Find where the given text appears and provide that cell's center as (X, Y) coordinate. 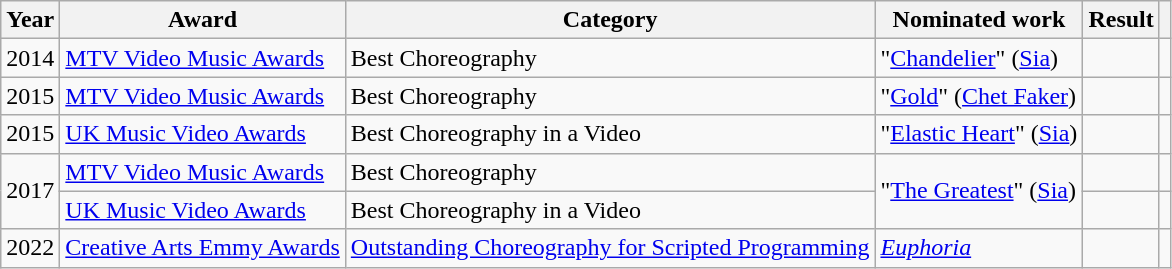
Result (1121, 20)
2017 (30, 191)
"Elastic Heart" (Sia) (979, 134)
Nominated work (979, 20)
Euphoria (979, 248)
2022 (30, 248)
Creative Arts Emmy Awards (202, 248)
Outstanding Choreography for Scripted Programming (610, 248)
2014 (30, 58)
"Gold" (Chet Faker) (979, 96)
"Chandelier" (Sia) (979, 58)
"The Greatest" (Sia) (979, 191)
Year (30, 20)
Award (202, 20)
Category (610, 20)
